Find where the given text appears and provide that cell's center as (x, y) coordinate. 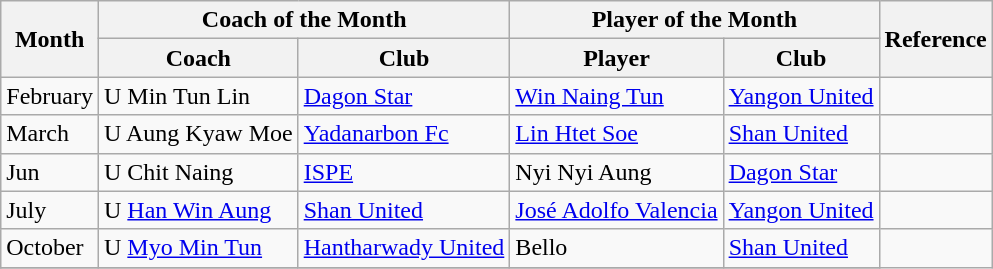
Player of the Month (694, 20)
Hantharwady United (404, 248)
October (50, 248)
July (50, 210)
Bello (616, 248)
Coach of the Month (304, 20)
U Chit Naing (198, 172)
Lin Htet Soe (616, 134)
Player (616, 58)
U Aung Kyaw Moe (198, 134)
Jun (50, 172)
Coach (198, 58)
U Han Win Aung (198, 210)
U Myo Min Tun (198, 248)
March (50, 134)
Yadanarbon Fc (404, 134)
ISPE (404, 172)
February (50, 96)
Win Naing Tun (616, 96)
Reference (936, 39)
Nyi Nyi Aung (616, 172)
U Min Tun Lin (198, 96)
Month (50, 39)
José Adolfo Valencia (616, 210)
